Return (X, Y) of the center of cell containing provided text 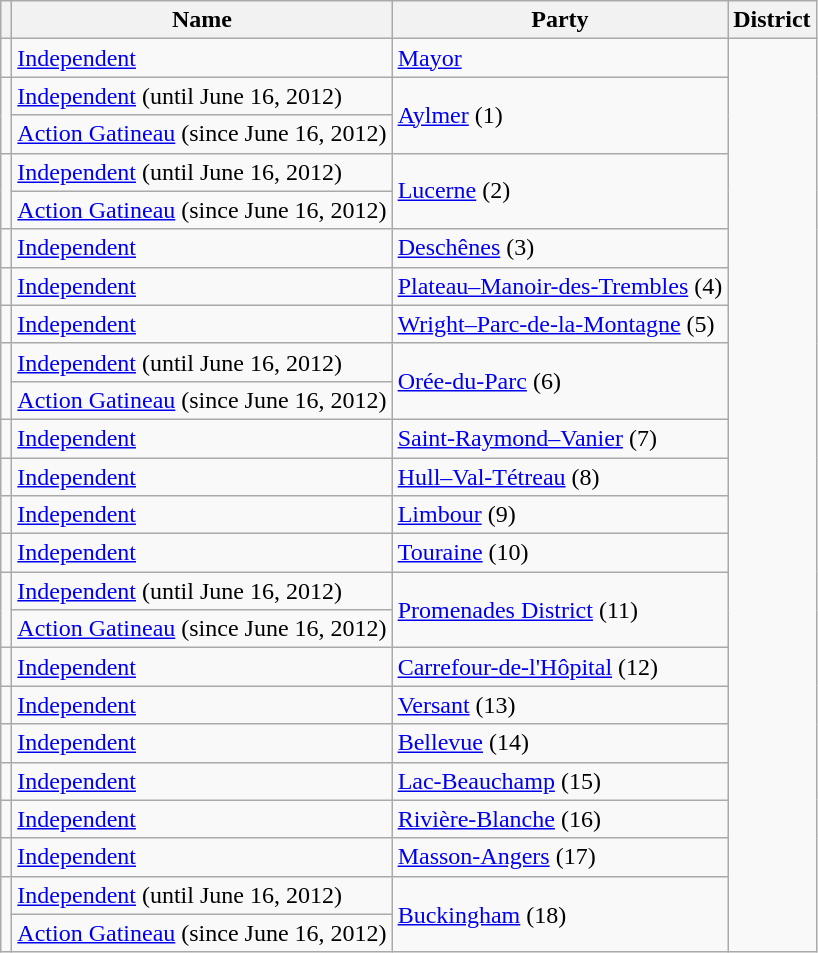
Party (560, 20)
Plateau–Manoir-des-Trembles (4) (560, 286)
Hull–Val-Tétreau (8) (560, 477)
Name (202, 20)
Bellevue (14) (560, 743)
Limbour (9) (560, 515)
Wright–Parc-de-la-Montagne (5) (560, 324)
Deschênes (3) (560, 248)
Mayor (560, 58)
District (772, 20)
Lucerne (2) (560, 191)
Carrefour-de-l'Hôpital (12) (560, 667)
Saint-Raymond–Vanier (7) (560, 438)
Aylmer (1) (560, 115)
Masson-Angers (17) (560, 857)
Rivière-Blanche (16) (560, 819)
Orée-du-Parc (6) (560, 381)
Buckingham (18) (560, 914)
Versant (13) (560, 705)
Touraine (10) (560, 553)
Lac-Beauchamp (15) (560, 781)
Promenades District (11) (560, 610)
